Detect which cell encompasses the target text, then output its (X, Y) center coordinate. 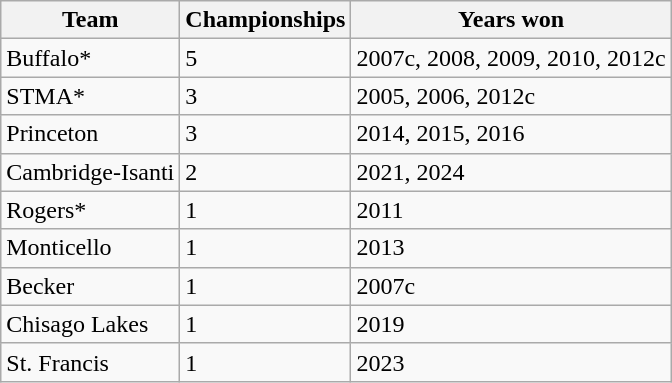
2021, 2024 (511, 172)
Rogers* (90, 210)
2007c (511, 286)
St. Francis (90, 362)
5 (266, 58)
2014, 2015, 2016 (511, 134)
STMA* (90, 96)
2005, 2006, 2012c (511, 96)
Monticello (90, 248)
Championships (266, 20)
Years won (511, 20)
2023 (511, 362)
2 (266, 172)
2007c, 2008, 2009, 2010, 2012c (511, 58)
Chisago Lakes (90, 324)
Cambridge-Isanti (90, 172)
Team (90, 20)
Becker (90, 286)
2011 (511, 210)
2019 (511, 324)
Princeton (90, 134)
2013 (511, 248)
Buffalo* (90, 58)
